Provide the (x, y) coordinate of the cell's center where the given text is located.  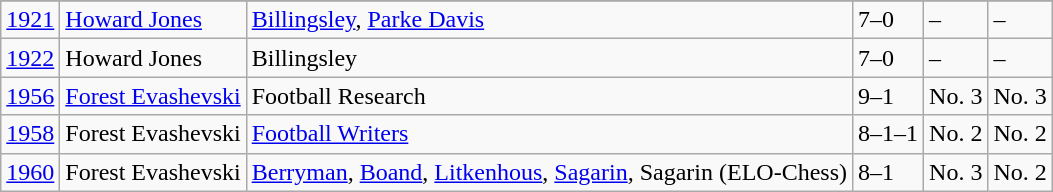
Billingsley (549, 58)
1958 (30, 134)
Billingsley, Parke Davis (549, 20)
8–1–1 (888, 134)
1921 (30, 20)
9–1 (888, 96)
Football Research (549, 96)
Football Writers (549, 134)
8–1 (888, 172)
1956 (30, 96)
Berryman, Boand, Litkenhous, Sagarin, Sagarin (ELO-Chess) (549, 172)
1922 (30, 58)
1960 (30, 172)
